Detect which cell encompasses the target text, then output its [X, Y] center coordinate. 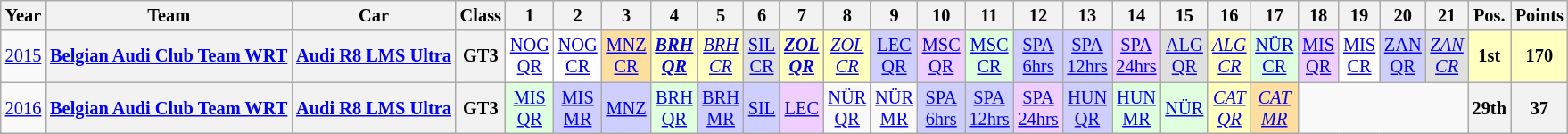
NOGQR [530, 56]
NÜR [1184, 108]
CATQR [1229, 108]
MISCR [1359, 56]
4 [674, 15]
BRHCR [721, 56]
NÜRMR [894, 108]
8 [847, 15]
HUNMR [1136, 108]
MNZ [626, 108]
Pos. [1490, 15]
LEC [801, 108]
MNZCR [626, 56]
MISMR [578, 108]
170 [1539, 56]
ZANCR [1447, 56]
Car [374, 15]
MSCQR [942, 56]
6 [762, 15]
1 [530, 15]
13 [1088, 15]
SIL [762, 108]
21 [1447, 15]
37 [1539, 108]
17 [1274, 15]
HUNQR [1088, 108]
1st [1490, 56]
NÜRQR [847, 108]
NÜRCR [1274, 56]
ALGCR [1229, 56]
15 [1184, 15]
20 [1403, 15]
9 [894, 15]
BRHMR [721, 108]
14 [1136, 15]
2 [578, 15]
3 [626, 15]
LECQR [894, 56]
5 [721, 15]
ALGQR [1184, 56]
19 [1359, 15]
NOGCR [578, 56]
Class [481, 15]
7 [801, 15]
16 [1229, 15]
ZOLQR [801, 56]
12 [1038, 15]
18 [1318, 15]
SILCR [762, 56]
ZANQR [1403, 56]
Points [1539, 15]
29th [1490, 108]
2015 [23, 56]
MSCCR [990, 56]
11 [990, 15]
Year [23, 15]
ZOLCR [847, 56]
2016 [23, 108]
Team [169, 15]
10 [942, 15]
CATMR [1274, 108]
